For the text-containing cell, return its midpoint in [X, Y] coordinate format. 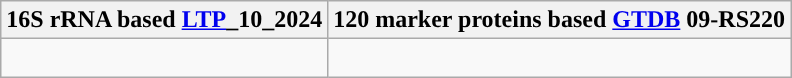
120 marker proteins based GTDB 09-RS220 [560, 20]
16S rRNA based LTP_10_2024 [164, 20]
